Capture the cell that displays the provided text and extract its [x, y] central coordinate. 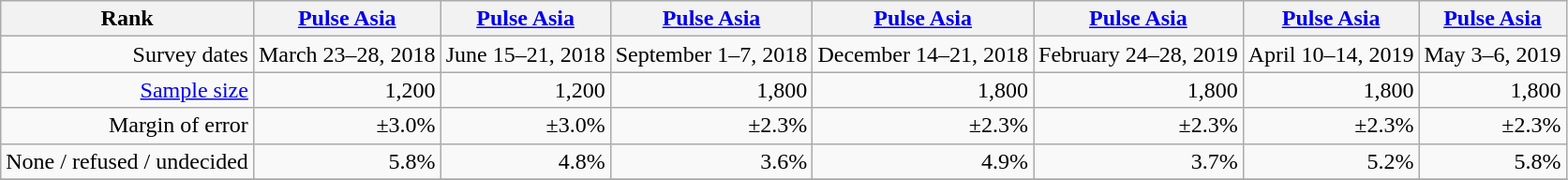
May 3–6, 2019 [1492, 54]
4.9% [923, 161]
February 24–28, 2019 [1139, 54]
March 23–28, 2018 [347, 54]
5.2% [1331, 161]
3.6% [711, 161]
April 10–14, 2019 [1331, 54]
Sample size [127, 90]
Survey dates [127, 54]
None / refused / undecided [127, 161]
September 1–7, 2018 [711, 54]
June 15–21, 2018 [525, 54]
3.7% [1139, 161]
Rank [127, 19]
4.8% [525, 161]
Margin of error [127, 126]
December 14–21, 2018 [923, 54]
